Provide the [x, y] coordinate of the cell's center where the given text is located.  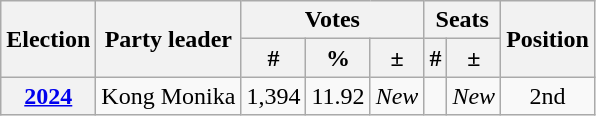
Election [48, 39]
Position [548, 39]
Seats [462, 20]
1,394 [274, 96]
Party leader [168, 39]
11.92 [338, 96]
% [338, 58]
Kong Monika [168, 96]
2nd [548, 96]
2024 [48, 96]
Votes [332, 20]
